Output the [X, Y] coordinate of the center of the cell containing the given text.  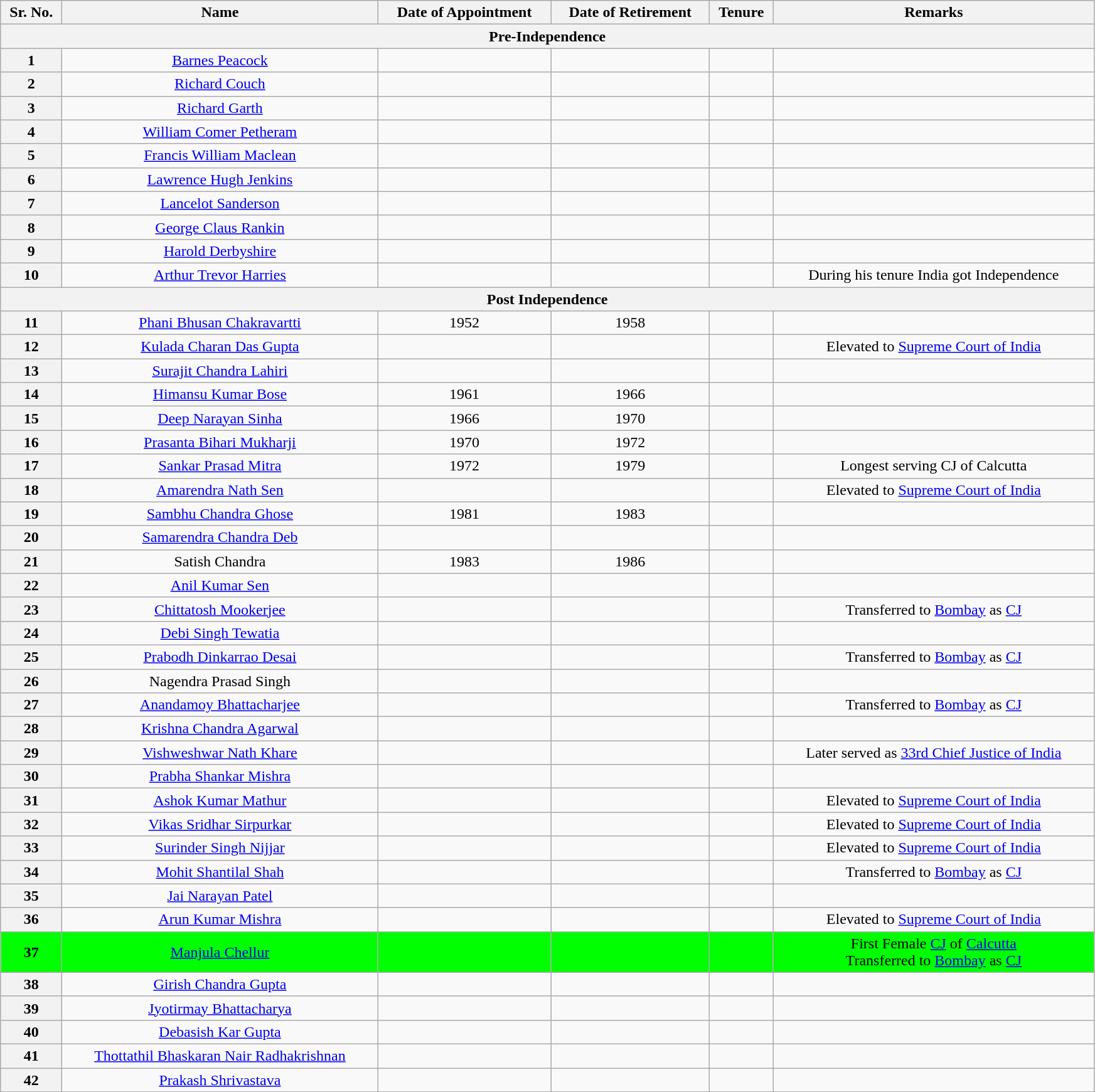
41 [31, 1056]
40 [31, 1032]
Kulada Charan Das Gupta [220, 347]
Anil Kumar Sen [220, 585]
20 [31, 538]
1979 [630, 466]
Anandamoy Bhattacharjee [220, 705]
Nagendra Prasad Singh [220, 681]
39 [31, 1008]
Mohit Shantilal Shah [220, 872]
Pre-Independence [547, 36]
Himansu Kumar Bose [220, 395]
Chittatosh Mookerjee [220, 609]
1981 [464, 514]
Date of Retirement [630, 13]
9 [31, 251]
30 [31, 777]
21 [31, 561]
1952 [464, 323]
1 [31, 60]
6 [31, 179]
17 [31, 466]
33 [31, 848]
Richard Couch [220, 84]
13 [31, 371]
William Comer Petheram [220, 132]
Debasish Kar Gupta [220, 1032]
36 [31, 920]
19 [31, 514]
Jai Narayan Patel [220, 896]
First Female CJ of Calcutta Transferred to Bombay as CJ [934, 952]
18 [31, 490]
15 [31, 418]
29 [31, 753]
Prabha Shankar Mishra [220, 777]
42 [31, 1079]
Krishna Chandra Agarwal [220, 729]
Manjula Chellur [220, 952]
32 [31, 824]
25 [31, 657]
Samarendra Chandra Deb [220, 538]
Vishweshwar Nath Khare [220, 753]
Sankar Prasad Mitra [220, 466]
Arun Kumar Mishra [220, 920]
Lancelot Sanderson [220, 203]
Deep Narayan Sinha [220, 418]
Name [220, 13]
37 [31, 952]
7 [31, 203]
28 [31, 729]
10 [31, 275]
Jyotirmay Bhattacharya [220, 1008]
1986 [630, 561]
Phani Bhusan Chakravartti [220, 323]
Debi Singh Tewatia [220, 633]
27 [31, 705]
Girish Chandra Gupta [220, 984]
Thottathil Bhaskaran Nair Radhakrishnan [220, 1056]
Ashok Kumar Mathur [220, 800]
Harold Derbyshire [220, 251]
2 [31, 84]
Sr. No. [31, 13]
Surinder Singh Nijjar [220, 848]
Prakash Shrivastava [220, 1079]
Sambhu Chandra Ghose [220, 514]
14 [31, 395]
26 [31, 681]
Longest serving CJ of Calcutta [934, 466]
12 [31, 347]
4 [31, 132]
38 [31, 984]
Barnes Peacock [220, 60]
23 [31, 609]
Date of Appointment [464, 13]
5 [31, 156]
Post Independence [547, 299]
Prabodh Dinkarrao Desai [220, 657]
1961 [464, 395]
George Claus Rankin [220, 227]
11 [31, 323]
3 [31, 108]
35 [31, 896]
22 [31, 585]
31 [31, 800]
Richard Garth [220, 108]
16 [31, 442]
Arthur Trevor Harries [220, 275]
34 [31, 872]
During his tenure India got Independence [934, 275]
Vikas Sridhar Sirpurkar [220, 824]
Francis William Maclean [220, 156]
Surajit Chandra Lahiri [220, 371]
Prasanta Bihari Mukharji [220, 442]
1958 [630, 323]
8 [31, 227]
Later served as 33rd Chief Justice of India [934, 753]
Remarks [934, 13]
24 [31, 633]
Tenure [742, 13]
Lawrence Hugh Jenkins [220, 179]
Satish Chandra [220, 561]
Amarendra Nath Sen [220, 490]
